Identify which cell holds the provided text, then report its (X, Y) central coordinate. 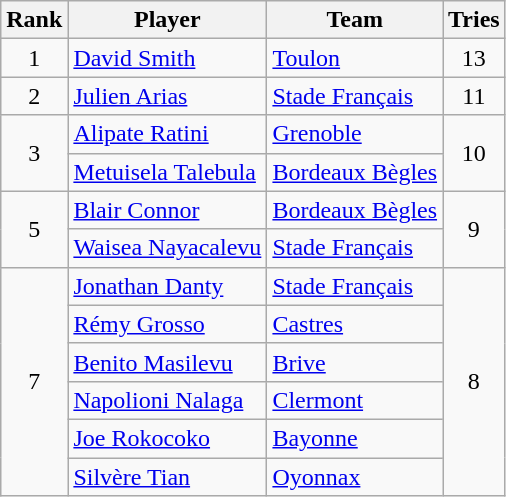
7 (34, 381)
10 (474, 153)
David Smith (168, 58)
Metuisela Talebula (168, 172)
Joe Rokocoko (168, 438)
9 (474, 229)
Benito Masilevu (168, 362)
Grenoble (355, 134)
3 (34, 153)
11 (474, 96)
Rémy Grosso (168, 324)
5 (34, 229)
8 (474, 381)
Oyonnax (355, 477)
Tries (474, 20)
Rank (34, 20)
Silvère Tian (168, 477)
Napolioni Nalaga (168, 400)
Jonathan Danty (168, 286)
Brive (355, 362)
1 (34, 58)
Team (355, 20)
Alipate Ratini (168, 134)
Bayonne (355, 438)
Player (168, 20)
13 (474, 58)
Clermont (355, 400)
Blair Connor (168, 210)
Waisea Nayacalevu (168, 248)
2 (34, 96)
Castres (355, 324)
Toulon (355, 58)
Julien Arias (168, 96)
